Locate the cell with the specified text and output its [x, y] center coordinate. 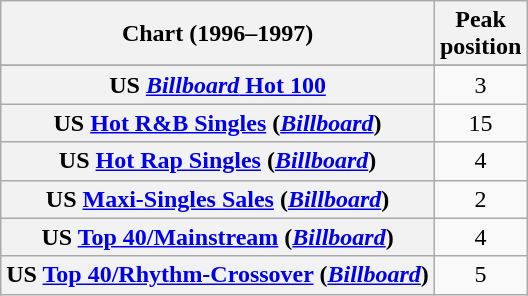
US Billboard Hot 100 [218, 85]
US Top 40/Rhythm-Crossover (Billboard) [218, 275]
3 [480, 85]
2 [480, 199]
15 [480, 123]
US Top 40/Mainstream (Billboard) [218, 237]
Chart (1996–1997) [218, 34]
US Hot Rap Singles (Billboard) [218, 161]
Peakposition [480, 34]
US Maxi-Singles Sales (Billboard) [218, 199]
5 [480, 275]
US Hot R&B Singles (Billboard) [218, 123]
